Identify which cell holds the provided text, then report its [X, Y] central coordinate. 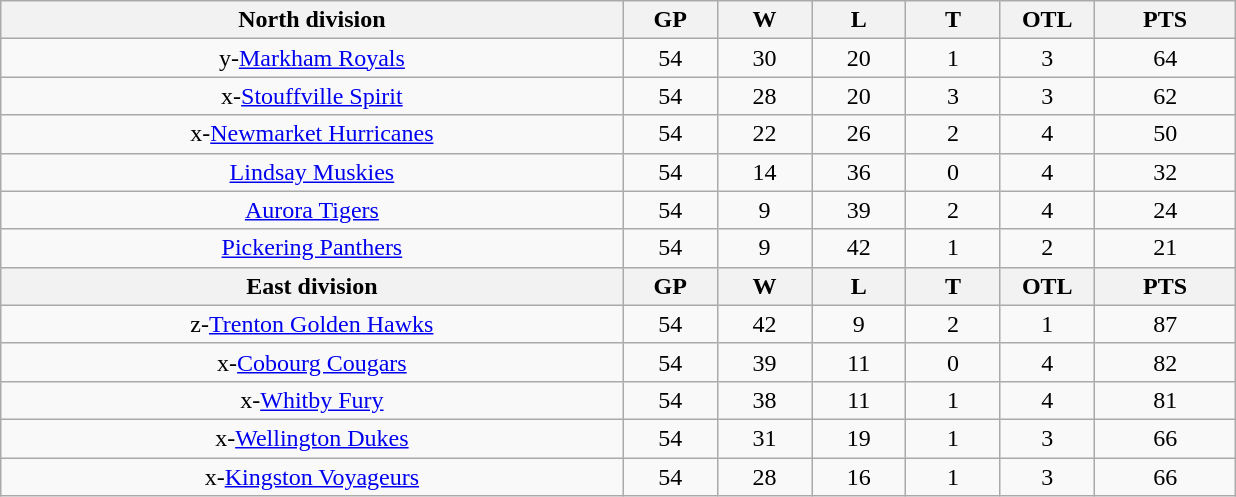
14 [764, 172]
North division [312, 20]
x-Kingston Voyageurs [312, 477]
22 [764, 134]
Pickering Panthers [312, 248]
16 [859, 477]
31 [764, 438]
x-Newmarket Hurricanes [312, 134]
62 [1165, 96]
21 [1165, 248]
36 [859, 172]
y-Markham Royals [312, 58]
Lindsay Muskies [312, 172]
81 [1165, 400]
x-Wellington Dukes [312, 438]
z-Trenton Golden Hawks [312, 324]
19 [859, 438]
x-Stouffville Spirit [312, 96]
38 [764, 400]
64 [1165, 58]
82 [1165, 362]
50 [1165, 134]
26 [859, 134]
East division [312, 286]
x-Whitby Fury [312, 400]
24 [1165, 210]
Aurora Tigers [312, 210]
87 [1165, 324]
x-Cobourg Cougars [312, 362]
30 [764, 58]
32 [1165, 172]
